Pinpoint the cell where the given text exists, returning its [x, y] midpoint coordinate. 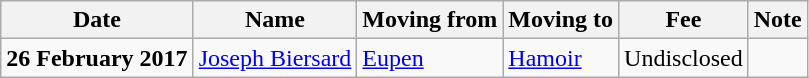
Date [97, 20]
Note [778, 20]
Fee [684, 20]
Moving from [430, 20]
Hamoir [561, 58]
Name [275, 20]
26 February 2017 [97, 58]
Eupen [430, 58]
Undisclosed [684, 58]
Joseph Biersard [275, 58]
Moving to [561, 20]
